Locate the cell with the specified text and output its [X, Y] center coordinate. 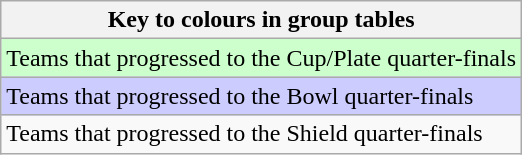
Teams that progressed to the Bowl quarter-finals [262, 96]
Teams that progressed to the Cup/Plate quarter-finals [262, 58]
Teams that progressed to the Shield quarter-finals [262, 134]
Key to colours in group tables [262, 20]
